Determine the (X, Y) coordinate at the center of the cell enclosing the given text.  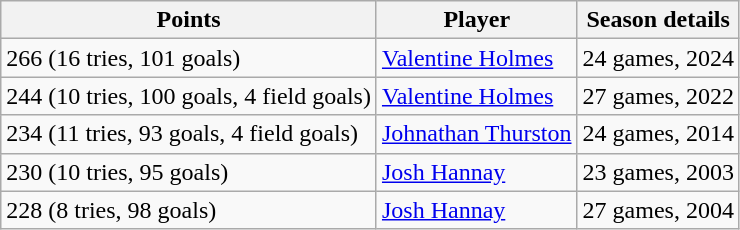
228 (8 tries, 98 goals) (189, 210)
24 games, 2014 (658, 134)
24 games, 2024 (658, 58)
Johnathan Thurston (476, 134)
27 games, 2022 (658, 96)
244 (10 tries, 100 goals, 4 field goals) (189, 96)
Points (189, 20)
Season details (658, 20)
Player (476, 20)
234 (11 tries, 93 goals, 4 field goals) (189, 134)
266 (16 tries, 101 goals) (189, 58)
23 games, 2003 (658, 172)
27 games, 2004 (658, 210)
230 (10 tries, 95 goals) (189, 172)
